Locate the cell with the specified text and output its (X, Y) center coordinate. 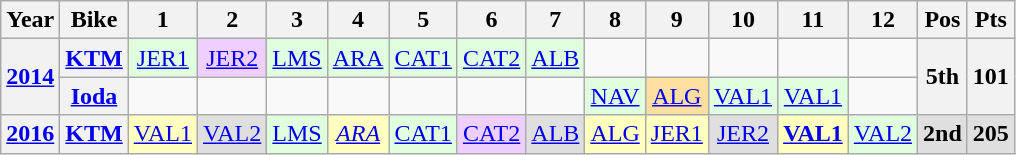
5 (423, 20)
11 (814, 20)
2016 (30, 134)
10 (742, 20)
Ioda (94, 96)
8 (615, 20)
7 (556, 20)
Bike (94, 20)
2014 (30, 77)
101 (990, 77)
Year (30, 20)
2nd (943, 134)
1 (162, 20)
12 (882, 20)
4 (358, 20)
Pts (990, 20)
6 (491, 20)
NAV (615, 96)
2 (232, 20)
5th (943, 77)
205 (990, 134)
3 (297, 20)
9 (676, 20)
Pos (943, 20)
